Find where the given text appears and provide that cell's center as [X, Y] coordinate. 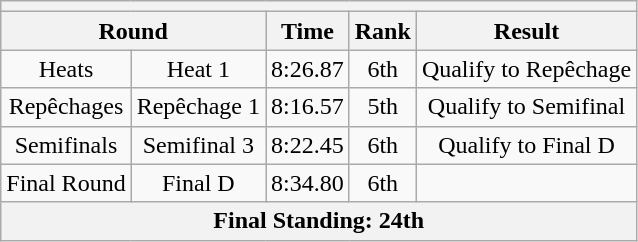
Repêchages [66, 107]
8:34.80 [308, 183]
8:26.87 [308, 69]
5th [382, 107]
Heat 1 [198, 69]
Round [134, 31]
Qualify to Repêchage [526, 69]
Qualify to Final D [526, 145]
Final Round [66, 183]
8:22.45 [308, 145]
Result [526, 31]
Qualify to Semifinal [526, 107]
Final Standing: 24th [319, 221]
Repêchage 1 [198, 107]
Heats [66, 69]
Final D [198, 183]
Rank [382, 31]
Time [308, 31]
Semifinals [66, 145]
Semifinal 3 [198, 145]
8:16.57 [308, 107]
